Extract the [x, y] coordinate from the center of the cell holding the provided text.  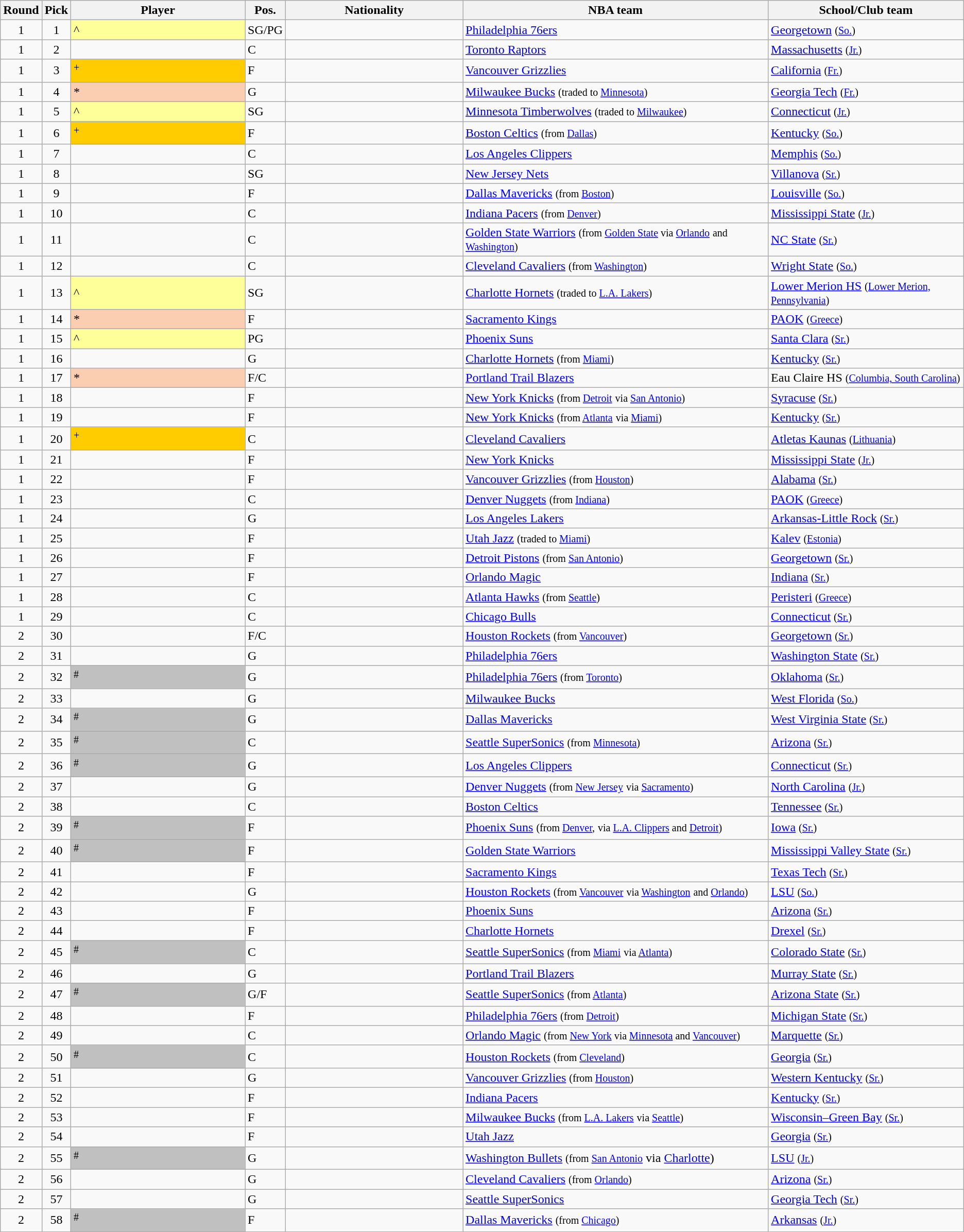
Seattle SuperSonics (from Miami via Atlanta) [616, 952]
49 [56, 1035]
NBA team [616, 10]
37 [56, 787]
Western Kentucky (Sr.) [866, 1078]
43 [56, 911]
23 [56, 499]
New Jersey Nets [616, 174]
19 [56, 417]
32 [56, 677]
39 [56, 828]
Orlando Magic (from New York via Minnesota and Vancouver) [616, 1035]
G/F [266, 995]
California (Fr.) [866, 71]
Denver Nuggets (from New Jersey via Sacramento) [616, 787]
46 [56, 973]
Philadelphia 76ers (from Toronto) [616, 677]
7 [56, 154]
54 [56, 1137]
Cleveland Cavaliers (from Washington) [616, 266]
31 [56, 656]
Boston Celtics [616, 807]
Syracuse (Sr.) [866, 398]
Colorado State (Sr.) [866, 952]
Texas Tech (Sr.) [866, 872]
35 [56, 743]
22 [56, 480]
Kalev (Estonia) [866, 538]
27 [56, 577]
4 [56, 92]
26 [56, 558]
Cleveland Cavaliers (from Orlando) [616, 1179]
Arizona State (Sr.) [866, 995]
55 [56, 1158]
Charlotte Hornets (traded to L.A. Lakers) [616, 293]
NC State (Sr.) [866, 239]
Villanova (Sr.) [866, 174]
58 [56, 1221]
Atletas Kaunas (Lithuania) [866, 439]
Georgia Tech (Sr.) [866, 1199]
Eau Claire HS (Columbia, South Carolina) [866, 378]
40 [56, 851]
Massachusetts (Jr.) [866, 49]
Connecticut (Jr.) [866, 112]
30 [56, 636]
Arkansas (Jr.) [866, 1221]
16 [56, 358]
24 [56, 519]
Indiana Pacers [616, 1098]
52 [56, 1098]
LSU (So.) [866, 892]
Wright State (So.) [866, 266]
Oklahoma (Sr.) [866, 677]
50 [56, 1057]
Pos. [266, 10]
Marquette (Sr.) [866, 1035]
28 [56, 597]
Seattle SuperSonics (from Atlanta) [616, 995]
21 [56, 460]
Houston Rockets (from Vancouver) [616, 636]
Dallas Mavericks (from Boston) [616, 193]
36 [56, 765]
Atlanta Hawks (from Seattle) [616, 597]
Chicago Bulls [616, 617]
44 [56, 931]
Utah Jazz [616, 1137]
Peristeri (Greece) [866, 597]
Houston Rockets (from Cleveland) [616, 1057]
Los Angeles Lakers [616, 519]
Dallas Mavericks [616, 720]
Charlotte Hornets (from Miami) [616, 358]
Phoenix Suns (from Denver, via L.A. Clippers and Detroit) [616, 828]
Charlotte Hornets [616, 931]
13 [56, 293]
Drexel (Sr.) [866, 931]
Golden State Warriors [616, 851]
Tennessee (Sr.) [866, 807]
29 [56, 617]
Kentucky (So.) [866, 133]
Boston Celtics (from Dallas) [616, 133]
Philadelphia 76ers (from Detroit) [616, 1016]
3 [56, 71]
Iowa (Sr.) [866, 828]
33 [56, 698]
11 [56, 239]
45 [56, 952]
42 [56, 892]
9 [56, 193]
Utah Jazz (traded to Miami) [616, 538]
48 [56, 1016]
Indiana Pacers (from Denver) [616, 213]
Michigan State (Sr.) [866, 1016]
57 [56, 1199]
Milwaukee Bucks (traded to Minnesota) [616, 92]
Cleveland Cavaliers [616, 439]
51 [56, 1078]
SG/PG [266, 30]
Toronto Raptors [616, 49]
Pick [56, 10]
25 [56, 538]
Seattle SuperSonics (from Minnesota) [616, 743]
20 [56, 439]
Orlando Magic [616, 577]
8 [56, 174]
15 [56, 339]
Indiana (Sr.) [866, 577]
New York Knicks (from Atlanta via Miami) [616, 417]
Dallas Mavericks (from Chicago) [616, 1221]
12 [56, 266]
Mississippi Valley State (Sr.) [866, 851]
New York Knicks (from Detroit via San Antonio) [616, 398]
Minnesota Timberwolves (traded to Milwaukee) [616, 112]
School/Club team [866, 10]
5 [56, 112]
47 [56, 995]
17 [56, 378]
18 [56, 398]
Murray State (Sr.) [866, 973]
Denver Nuggets (from Indiana) [616, 499]
Golden State Warriors (from Golden State via Orlando and Washington) [616, 239]
Houston Rockets (from Vancouver via Washington and Orlando) [616, 892]
53 [56, 1117]
41 [56, 872]
PG [266, 339]
6 [56, 133]
Detroit Pistons (from San Antonio) [616, 558]
56 [56, 1179]
Vancouver Grizzlies [616, 71]
Milwaukee Bucks [616, 698]
West Virginia State (Sr.) [866, 720]
LSU (Jr.) [866, 1158]
Seattle SuperSonics [616, 1199]
Alabama (Sr.) [866, 480]
Nationality [374, 10]
Georgetown (So.) [866, 30]
Washington State (Sr.) [866, 656]
Santa Clara (Sr.) [866, 339]
West Florida (So.) [866, 698]
Wisconsin–Green Bay (Sr.) [866, 1117]
Memphis (So.) [866, 154]
34 [56, 720]
10 [56, 213]
Louisville (So.) [866, 193]
North Carolina (Jr.) [866, 787]
Lower Merion HS (Lower Merion, Pennsylvania) [866, 293]
Player [158, 10]
Georgia Tech (Fr.) [866, 92]
Washington Bullets (from San Antonio via Charlotte) [616, 1158]
Round [21, 10]
38 [56, 807]
Milwaukee Bucks (from L.A. Lakers via Seattle) [616, 1117]
14 [56, 319]
New York Knicks [616, 460]
Arkansas-Little Rock (Sr.) [866, 519]
